For the text-containing cell, return its midpoint in [X, Y] coordinate format. 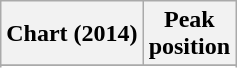
Peakposition [189, 34]
Chart (2014) [72, 34]
